Capture the cell that displays the provided text and extract its [x, y] central coordinate. 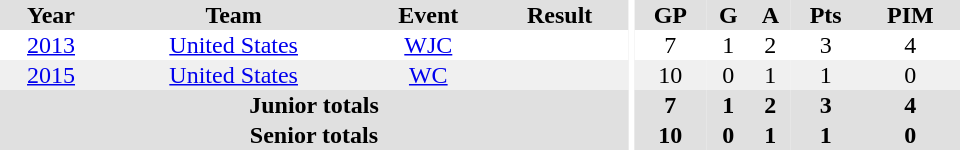
WC [428, 75]
Result [560, 15]
Team [234, 15]
Year [51, 15]
Junior totals [314, 105]
PIM [910, 15]
2015 [51, 75]
Pts [826, 15]
G [728, 15]
Event [428, 15]
Senior totals [314, 135]
A [770, 15]
WJC [428, 45]
2013 [51, 45]
GP [670, 15]
